Capture the cell that displays the provided text and extract its [x, y] central coordinate. 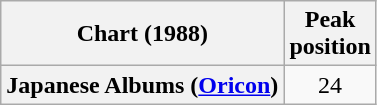
Chart (1988) [142, 34]
Peak position [330, 34]
Japanese Albums (Oricon) [142, 85]
24 [330, 85]
